Find where the given text appears and provide that cell's center as (x, y) coordinate. 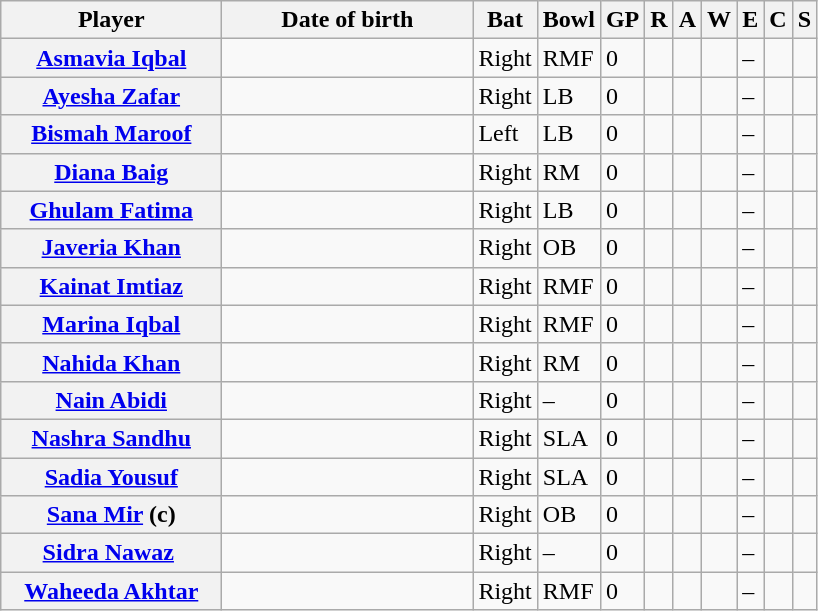
Javeria Khan (112, 248)
W (720, 20)
A (687, 20)
Nain Abidi (112, 400)
GP (622, 20)
Date of birth (348, 20)
Bowl (568, 20)
Asmavia Iqbal (112, 58)
Waheeda Akhtar (112, 591)
C (778, 20)
R (659, 20)
Player (112, 20)
Bat (505, 20)
Nahida Khan (112, 362)
Diana Baig (112, 172)
Ghulam Fatima (112, 210)
Left (505, 134)
Kainat Imtiaz (112, 286)
Sidra Nawaz (112, 553)
S (804, 20)
Ayesha Zafar (112, 96)
Bismah Maroof (112, 134)
Sana Mir (c) (112, 515)
Nashra Sandhu (112, 438)
Marina Iqbal (112, 324)
Sadia Yousuf (112, 477)
E (750, 20)
